Output the (X, Y) coordinate of the center of the cell containing the given text.  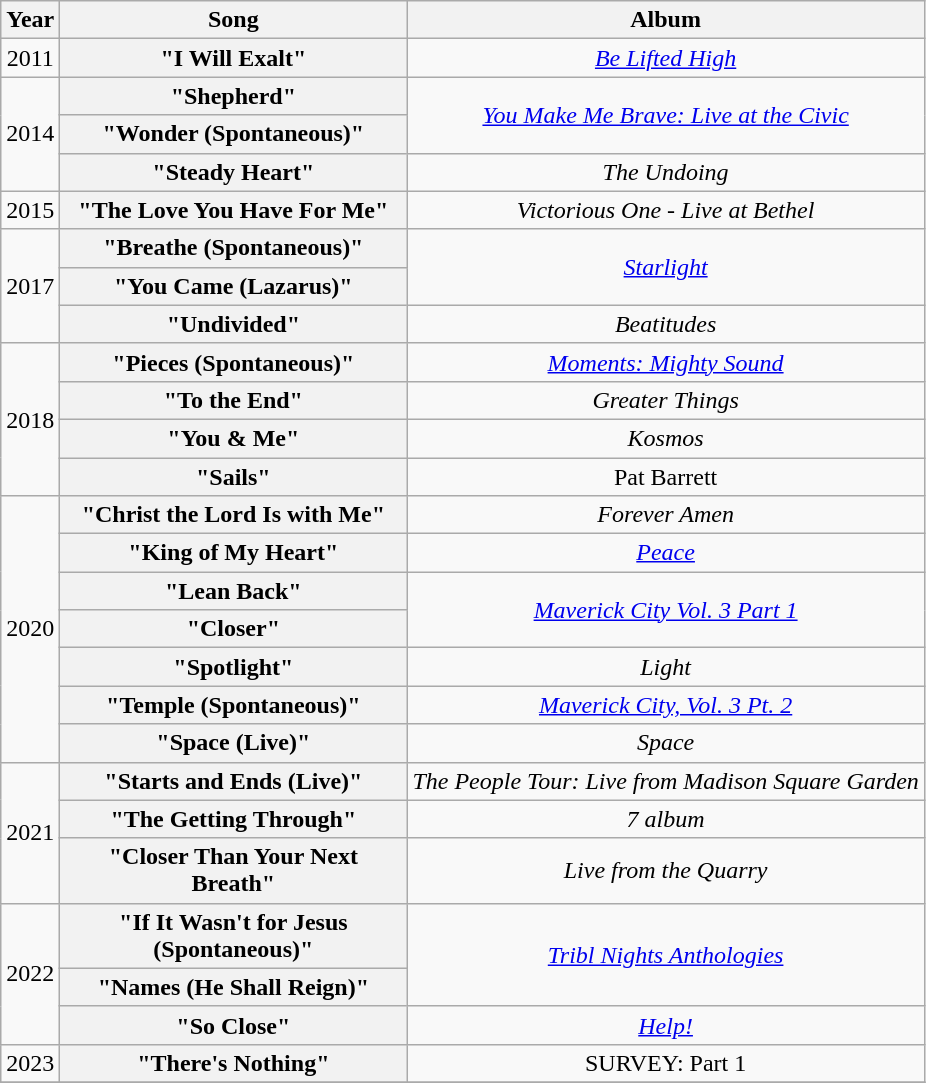
"Closer Than Your Next Breath" (234, 870)
Peace (666, 553)
"Lean Back" (234, 591)
2021 (30, 832)
"You Came (Lazarus)" (234, 286)
SURVEY: Part 1 (666, 1063)
You Make Me Brave: Live at the Civic (666, 115)
Kosmos (666, 438)
Beatitudes (666, 324)
"So Close" (234, 1025)
Pat Barrett (666, 477)
Live from the Quarry (666, 870)
"Closer" (234, 629)
"Christ the Lord Is with Me" (234, 515)
2017 (30, 286)
"You & Me" (234, 438)
Maverick City Vol. 3 Part 1 (666, 610)
"To the End" (234, 400)
"Starts and Ends (Live)" (234, 781)
"Undivided" (234, 324)
Starlight (666, 267)
"Steady Heart" (234, 172)
2023 (30, 1063)
"Temple (Spontaneous)" (234, 705)
The Undoing (666, 172)
"If It Wasn't for Jesus (Spontaneous)" (234, 936)
"I Will Exalt" (234, 58)
"The Love You Have For Me" (234, 210)
Space (666, 743)
"Shepherd" (234, 96)
2020 (30, 629)
"Pieces (Spontaneous)" (234, 362)
"King of My Heart" (234, 553)
The People Tour: Live from Madison Square Garden (666, 781)
Maverick City, Vol. 3 Pt. 2 (666, 705)
Help! (666, 1025)
"Wonder (Spontaneous)" (234, 134)
2014 (30, 134)
2018 (30, 419)
2015 (30, 210)
Tribl Nights Anthologies (666, 954)
Song (234, 20)
Victorious One - Live at Bethel (666, 210)
Album (666, 20)
Be Lifted High (666, 58)
"The Getting Through" (234, 819)
"Breathe (Spontaneous)" (234, 248)
"Sails" (234, 477)
Light (666, 667)
"There's Nothing" (234, 1063)
Year (30, 20)
"Spotlight" (234, 667)
"Names (He Shall Reign)" (234, 987)
"Space (Live)" (234, 743)
Moments: Mighty Sound (666, 362)
2022 (30, 974)
Greater Things (666, 400)
Forever Amen (666, 515)
7 album (666, 819)
2011 (30, 58)
